Return the (x, y) coordinate for the center point of the cell that contains the specified text.  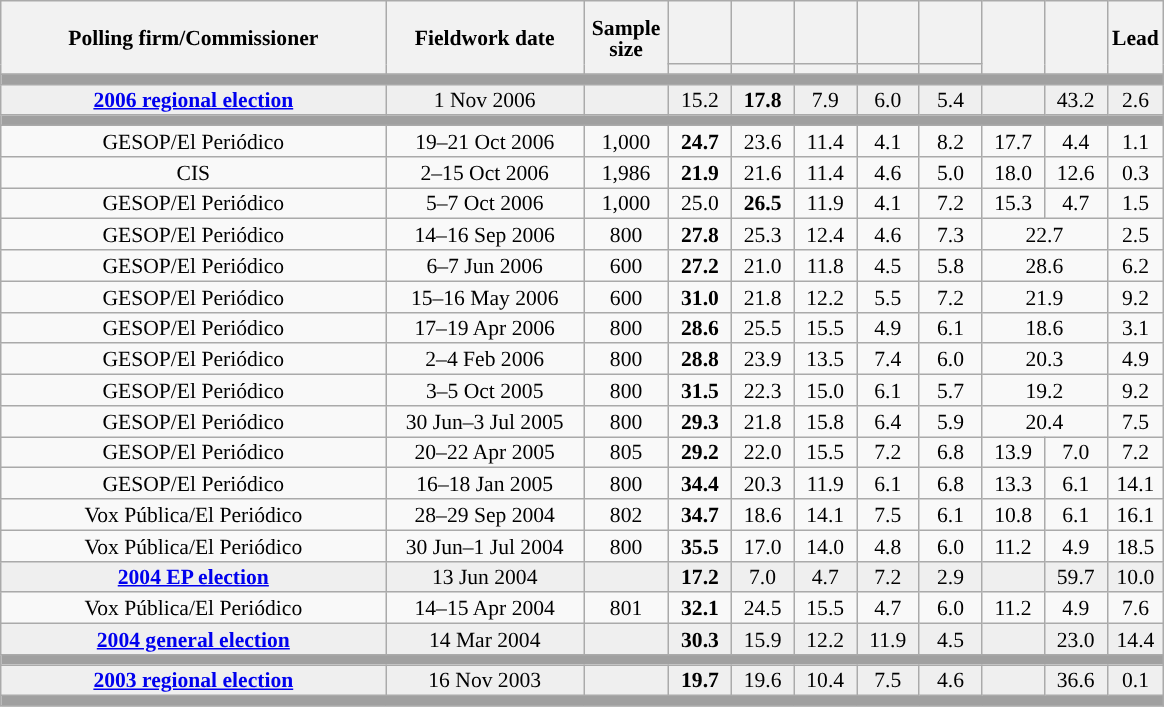
0.3 (1136, 172)
1,986 (626, 172)
15.3 (1014, 204)
5.8 (950, 266)
25.3 (762, 234)
17.2 (700, 576)
6.2 (1136, 266)
2003 regional election (194, 680)
14–15 Apr 2004 (485, 608)
17.7 (1014, 142)
22.3 (762, 390)
3.1 (1136, 328)
1 Nov 2006 (485, 100)
14–16 Sep 2006 (485, 234)
22.0 (762, 452)
23.0 (1076, 640)
6.4 (888, 422)
14.0 (826, 546)
59.7 (1076, 576)
7.9 (826, 100)
0.1 (1136, 680)
2–15 Oct 2006 (485, 172)
2.6 (1136, 100)
30 Jun–3 Jul 2005 (485, 422)
Lead (1136, 38)
805 (626, 452)
3–5 Oct 2005 (485, 390)
4.4 (1076, 142)
27.8 (700, 234)
4.8 (888, 546)
34.7 (700, 514)
30 Jun–1 Jul 2004 (485, 546)
24.5 (762, 608)
6–7 Jun 2006 (485, 266)
23.6 (762, 142)
15.2 (700, 100)
801 (626, 608)
13 Jun 2004 (485, 576)
27.2 (700, 266)
7.3 (950, 234)
13.3 (1014, 484)
15.0 (826, 390)
7.4 (888, 360)
2004 EP election (194, 576)
12.4 (826, 234)
24.7 (700, 142)
13.5 (826, 360)
23.9 (762, 360)
10.0 (1136, 576)
14 Mar 2004 (485, 640)
8.2 (950, 142)
18.5 (1136, 546)
Polling firm/Commissioner (194, 38)
32.1 (700, 608)
19.2 (1044, 390)
29.2 (700, 452)
2006 regional election (194, 100)
14.4 (1136, 640)
29.3 (700, 422)
1.1 (1136, 142)
30.3 (700, 640)
19.7 (700, 680)
31.0 (700, 296)
2–4 Feb 2006 (485, 360)
18.0 (1014, 172)
Sample size (626, 38)
7.6 (1136, 608)
17–19 Apr 2006 (485, 328)
2004 general election (194, 640)
15.8 (826, 422)
5–7 Oct 2006 (485, 204)
21.6 (762, 172)
2.9 (950, 576)
22.7 (1044, 234)
28.8 (700, 360)
26.5 (762, 204)
17.0 (762, 546)
15–16 May 2006 (485, 296)
5.7 (950, 390)
5.0 (950, 172)
12.6 (1076, 172)
25.0 (700, 204)
19.6 (762, 680)
36.6 (1076, 680)
1.5 (1136, 204)
34.4 (700, 484)
20.4 (1044, 422)
35.5 (700, 546)
20–22 Apr 2005 (485, 452)
10.4 (826, 680)
43.2 (1076, 100)
31.5 (700, 390)
Fieldwork date (485, 38)
2.5 (1136, 234)
10.8 (1014, 514)
802 (626, 514)
19–21 Oct 2006 (485, 142)
11.8 (826, 266)
15.9 (762, 640)
16 Nov 2003 (485, 680)
21.0 (762, 266)
16–18 Jan 2005 (485, 484)
5.4 (950, 100)
28–29 Sep 2004 (485, 514)
5.9 (950, 422)
CIS (194, 172)
25.5 (762, 328)
13.9 (1014, 452)
5.5 (888, 296)
17.8 (762, 100)
16.1 (1136, 514)
